Scan for the cell matching the given text and deliver its (x, y) coordinate at center. 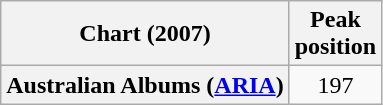
Australian Albums (ARIA) (145, 85)
197 (335, 85)
Chart (2007) (145, 34)
Peakposition (335, 34)
